Output the (X, Y) coordinate of the center of the cell containing the given text.  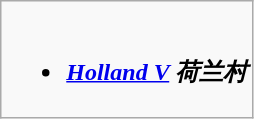
Holland V 荷兰村 (127, 60)
